For the text-containing cell, return its midpoint in [X, Y] coordinate format. 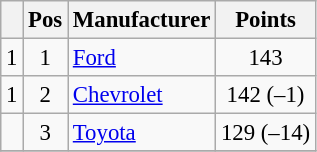
129 (–14) [266, 133]
142 (–1) [266, 95]
3 [46, 133]
Points [266, 20]
2 [46, 95]
Pos [46, 20]
Chevrolet [142, 95]
Toyota [142, 133]
Manufacturer [142, 20]
143 [266, 58]
Ford [142, 58]
